Locate the cell with the specified text and output its [X, Y] center coordinate. 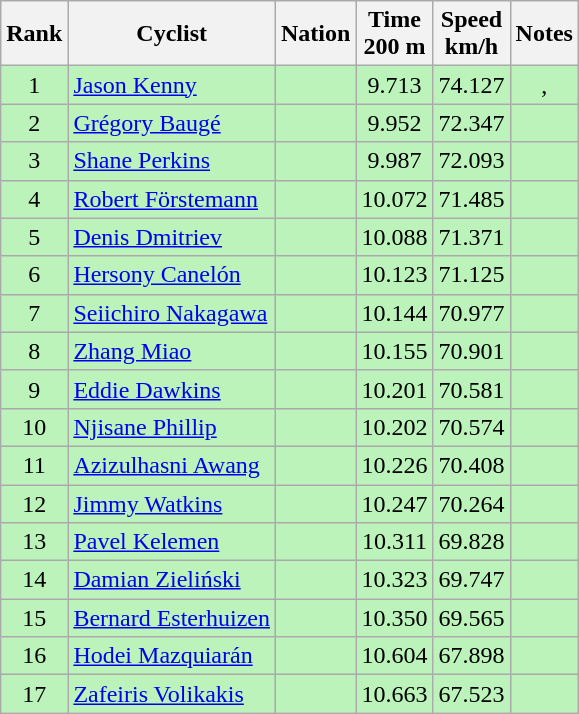
72.093 [472, 161]
Denis Dmitriev [172, 237]
Azizulhasni Awang [172, 465]
71.371 [472, 237]
Hodei Mazquiarán [172, 656]
10.663 [394, 694]
74.127 [472, 85]
8 [34, 351]
69.565 [472, 618]
10 [34, 427]
67.898 [472, 656]
17 [34, 694]
72.347 [472, 123]
71.485 [472, 199]
70.264 [472, 503]
10.088 [394, 237]
70.408 [472, 465]
10.202 [394, 427]
70.901 [472, 351]
70.574 [472, 427]
10.072 [394, 199]
Robert Förstemann [172, 199]
10.311 [394, 542]
3 [34, 161]
Jimmy Watkins [172, 503]
12 [34, 503]
7 [34, 313]
, [544, 85]
70.977 [472, 313]
Notes [544, 34]
4 [34, 199]
Time200 m [394, 34]
Pavel Kelemen [172, 542]
13 [34, 542]
Jason Kenny [172, 85]
9.987 [394, 161]
67.523 [472, 694]
Nation [316, 34]
71.125 [472, 275]
1 [34, 85]
2 [34, 123]
10.123 [394, 275]
70.581 [472, 389]
Damian Zieliński [172, 580]
10.155 [394, 351]
14 [34, 580]
Cyclist [172, 34]
15 [34, 618]
9.952 [394, 123]
6 [34, 275]
69.747 [472, 580]
10.350 [394, 618]
16 [34, 656]
Hersony Canelón [172, 275]
10.201 [394, 389]
Zhang Miao [172, 351]
Grégory Baugé [172, 123]
10.144 [394, 313]
9 [34, 389]
Speedkm/h [472, 34]
10.604 [394, 656]
Shane Perkins [172, 161]
5 [34, 237]
9.713 [394, 85]
Seiichiro Nakagawa [172, 313]
10.226 [394, 465]
Rank [34, 34]
Bernard Esterhuizen [172, 618]
69.828 [472, 542]
10.247 [394, 503]
Zafeiris Volikakis [172, 694]
11 [34, 465]
Eddie Dawkins [172, 389]
10.323 [394, 580]
Njisane Phillip [172, 427]
